For the text-containing cell, return its midpoint in [x, y] coordinate format. 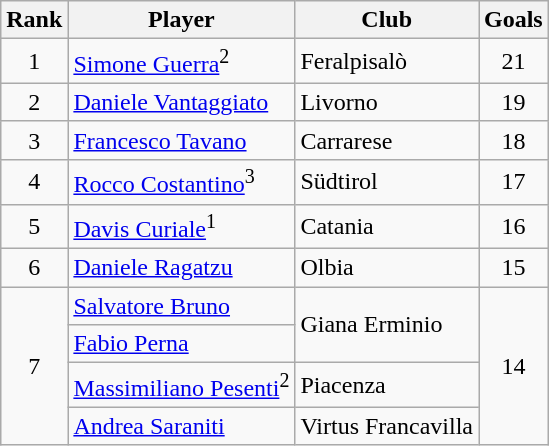
Club [387, 20]
Massimiliano Pesenti2 [182, 386]
Piacenza [387, 386]
6 [34, 268]
Livorno [387, 102]
Simone Guerra2 [182, 62]
18 [513, 140]
4 [34, 182]
2 [34, 102]
1 [34, 62]
Carrarese [387, 140]
Francesco Tavano [182, 140]
Olbia [387, 268]
Rank [34, 20]
Salvatore Bruno [182, 306]
15 [513, 268]
Fabio Perna [182, 344]
3 [34, 140]
5 [34, 226]
Catania [387, 226]
7 [34, 366]
Daniele Vantaggiato [182, 102]
17 [513, 182]
Südtirol [387, 182]
Andrea Saraniti [182, 426]
16 [513, 226]
14 [513, 366]
Virtus Francavilla [387, 426]
Goals [513, 20]
Giana Erminio [387, 325]
Davis Curiale1 [182, 226]
19 [513, 102]
Feralpisalò [387, 62]
Player [182, 20]
Rocco Costantino3 [182, 182]
21 [513, 62]
Daniele Ragatzu [182, 268]
